Extract the (X, Y) coordinate from the center of the cell holding the provided text.  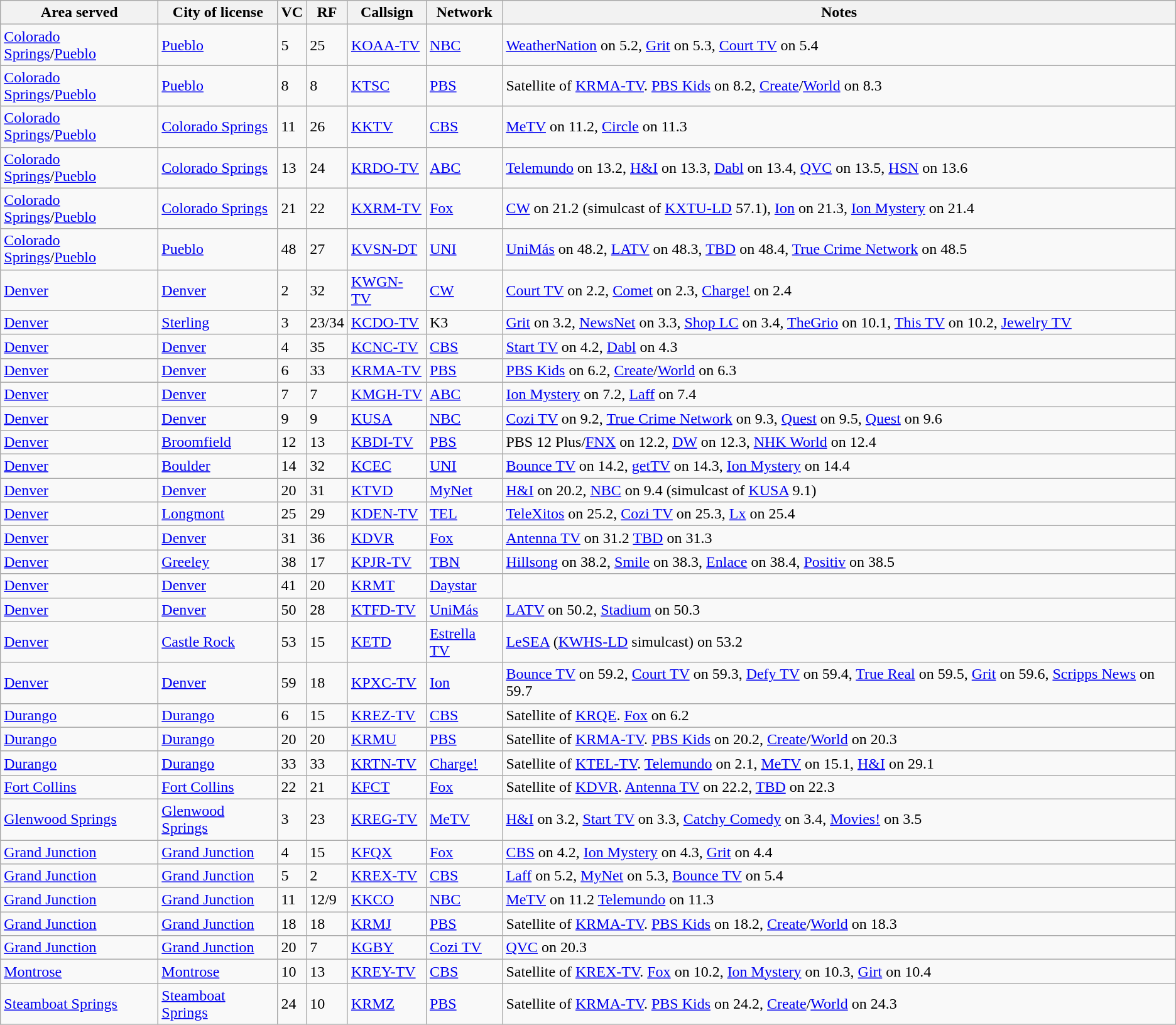
Area served (79, 13)
KKTV (387, 127)
Satellite of KDVR. Antenna TV on 22.2, TBD on 22.3 (839, 787)
Boulder (218, 466)
UniMás on 48.2, LATV on 48.3, TBD on 48.4, True Crime Network on 48.5 (839, 249)
VC (292, 13)
KREY-TV (387, 972)
Notes (839, 13)
PBS 12 Plus/FNX on 12.2, DW on 12.3, NHK World on 12.4 (839, 442)
LATV on 50.2, Stadium on 50.3 (839, 610)
38 (292, 562)
K3 (464, 322)
KFQX (387, 852)
Cozi TV on 9.2, True Crime Network on 9.3, Quest on 9.5, Quest on 9.6 (839, 418)
KTSC (387, 85)
23 (327, 819)
53 (292, 642)
LeSEA (KWHS-LD simulcast) on 53.2 (839, 642)
Broomfield (218, 442)
H&I on 3.2, Start TV on 3.3, Catchy Comedy on 3.4, Movies! on 3.5 (839, 819)
Laff on 5.2, MyNet on 5.3, Bounce TV on 5.4 (839, 876)
Callsign (387, 13)
PBS Kids on 6.2, Create/World on 6.3 (839, 370)
36 (327, 538)
KREG-TV (387, 819)
KTVD (387, 490)
KKCO (387, 900)
17 (327, 562)
Charge! (464, 763)
Satellite of KREX-TV. Fox on 10.2, Ion Mystery on 10.3, Girt on 10.4 (839, 972)
MeTV on 11.2, Circle on 11.3 (839, 127)
41 (292, 586)
Satellite of KRMA-TV. PBS Kids on 18.2, Create/World on 18.3 (839, 924)
KXRM-TV (387, 209)
KREZ-TV (387, 715)
Hillsong on 38.2, Smile on 38.3, Enlace on 38.4, Positiv on 38.5 (839, 562)
Longmont (218, 514)
WeatherNation on 5.2, Grit on 5.3, Court TV on 5.4 (839, 45)
KCEC (387, 466)
RF (327, 13)
KPXC-TV (387, 682)
Grit on 3.2, NewsNet on 3.3, Shop LC on 3.4, TheGrio on 10.1, This TV on 10.2, Jewelry TV (839, 322)
CW (464, 290)
TeleXitos on 25.2, Cozi TV on 25.3, Lx on 25.4 (839, 514)
TBN (464, 562)
Satellite of KRMA-TV. PBS Kids on 8.2, Create/World on 8.3 (839, 85)
MyNet (464, 490)
UniMás (464, 610)
Antenna TV on 31.2 TBD on 31.3 (839, 538)
50 (292, 610)
Bounce TV on 14.2, getTV on 14.3, Ion Mystery on 14.4 (839, 466)
CBS on 4.2, Ion Mystery on 4.3, Grit on 4.4 (839, 852)
KTFD-TV (387, 610)
12/9 (327, 900)
KMGH-TV (387, 394)
Cozi TV (464, 948)
14 (292, 466)
Estrella TV (464, 642)
26 (327, 127)
Network (464, 13)
Satellite of KTEL-TV. Telemundo on 2.1, MeTV on 15.1, H&I on 29.1 (839, 763)
27 (327, 249)
KWGN-TV (387, 290)
KOAA-TV (387, 45)
KCDO-TV (387, 322)
H&I on 20.2, NBC on 9.4 (simulcast of KUSA 9.1) (839, 490)
QVC on 20.3 (839, 948)
KRMT (387, 586)
Satellite of KRMA-TV. PBS Kids on 20.2, Create/World on 20.3 (839, 739)
KRMU (387, 739)
Castle Rock (218, 642)
KDVR (387, 538)
Court TV on 2.2, Comet on 2.3, Charge! on 2.4 (839, 290)
Telemundo on 13.2, H&I on 13.3, Dabl on 13.4, QVC on 13.5, HSN on 13.6 (839, 167)
Greeley (218, 562)
Sterling (218, 322)
KFCT (387, 787)
Bounce TV on 59.2, Court TV on 59.3, Defy TV on 59.4, True Real on 59.5, Grit on 59.6, Scripps News on 59.7 (839, 682)
29 (327, 514)
KRMZ (387, 1004)
Ion (464, 682)
Daystar (464, 586)
KPJR-TV (387, 562)
KDEN-TV (387, 514)
TEL (464, 514)
23/34 (327, 322)
KBDI-TV (387, 442)
Start TV on 4.2, Dabl on 4.3 (839, 346)
28 (327, 610)
Ion Mystery on 7.2, Laff on 7.4 (839, 394)
Satellite of KRQE. Fox on 6.2 (839, 715)
KRMJ (387, 924)
KRTN-TV (387, 763)
35 (327, 346)
KVSN-DT (387, 249)
KREX-TV (387, 876)
KRDO-TV (387, 167)
KCNC-TV (387, 346)
KUSA (387, 418)
59 (292, 682)
MeTV (464, 819)
48 (292, 249)
CW on 21.2 (simulcast of KXTU-LD 57.1), Ion on 21.3, Ion Mystery on 21.4 (839, 209)
KRMA-TV (387, 370)
KETD (387, 642)
Satellite of KRMA-TV. PBS Kids on 24.2, Create/World on 24.3 (839, 1004)
City of license (218, 13)
MeTV on 11.2 Telemundo on 11.3 (839, 900)
KGBY (387, 948)
12 (292, 442)
